Return (X, Y) of the center of cell containing provided text 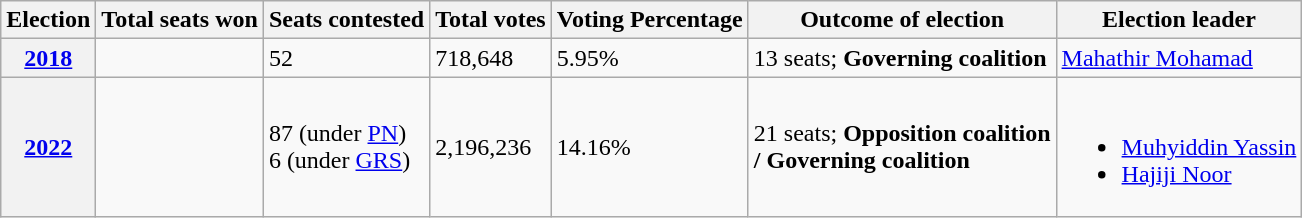
Election (48, 20)
2022 (48, 147)
52 (346, 58)
Total votes (491, 20)
14.16% (650, 147)
Muhyiddin Yassin Hajiji Noor (1179, 147)
5.95% (650, 58)
Election leader (1179, 20)
Mahathir Mohamad (1179, 58)
Voting Percentage (650, 20)
13 seats; Governing coalition (902, 58)
Outcome of election (902, 20)
21 seats; Opposition coalition / Governing coalition (902, 147)
Total seats won (180, 20)
718,648 (491, 58)
2,196,236 (491, 147)
2018 (48, 58)
87 (under PN) 6 (under GRS) (346, 147)
Seats contested (346, 20)
